From the cell containing the given text, extract its center point as [X, Y] coordinate. 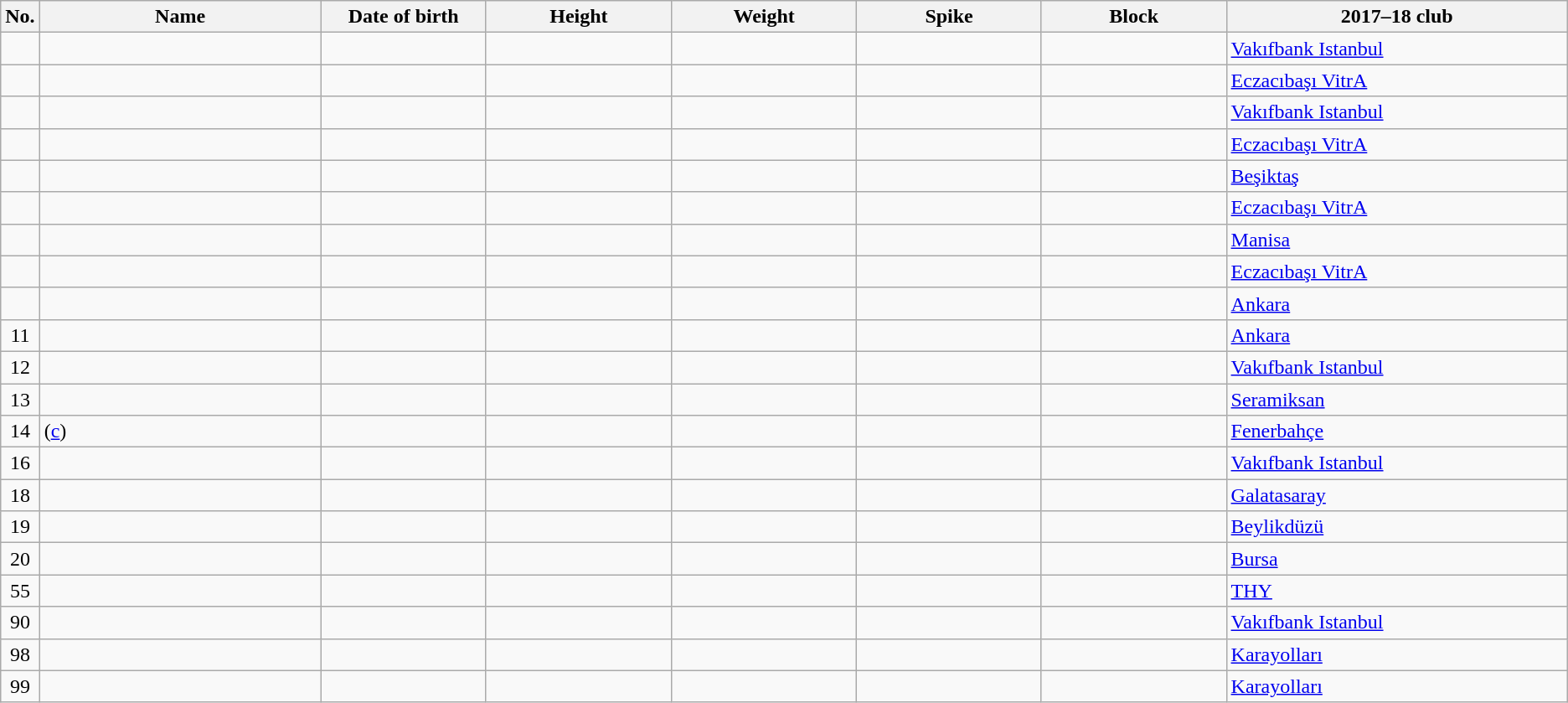
14 [20, 432]
90 [20, 623]
Manisa [1397, 240]
THY [1397, 591]
20 [20, 559]
11 [20, 335]
Block [1134, 17]
13 [20, 400]
Fenerbahçe [1397, 432]
19 [20, 527]
Beşiktaş [1397, 176]
12 [20, 367]
Galatasaray [1397, 495]
18 [20, 495]
99 [20, 686]
Weight [764, 17]
No. [20, 17]
2017–18 club [1397, 17]
16 [20, 463]
98 [20, 654]
Seramiksan [1397, 400]
Date of birth [404, 17]
(c) [180, 432]
Bursa [1397, 559]
55 [20, 591]
Height [578, 17]
Name [180, 17]
Spike [950, 17]
Beylikdüzü [1397, 527]
